Capture the cell that displays the provided text and extract its (x, y) central coordinate. 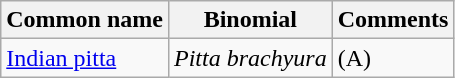
Pitta brachyura (250, 58)
Common name (85, 20)
Comments (393, 20)
Indian pitta (85, 58)
(A) (393, 58)
Binomial (250, 20)
